Capture the cell that displays the provided text and extract its [x, y] central coordinate. 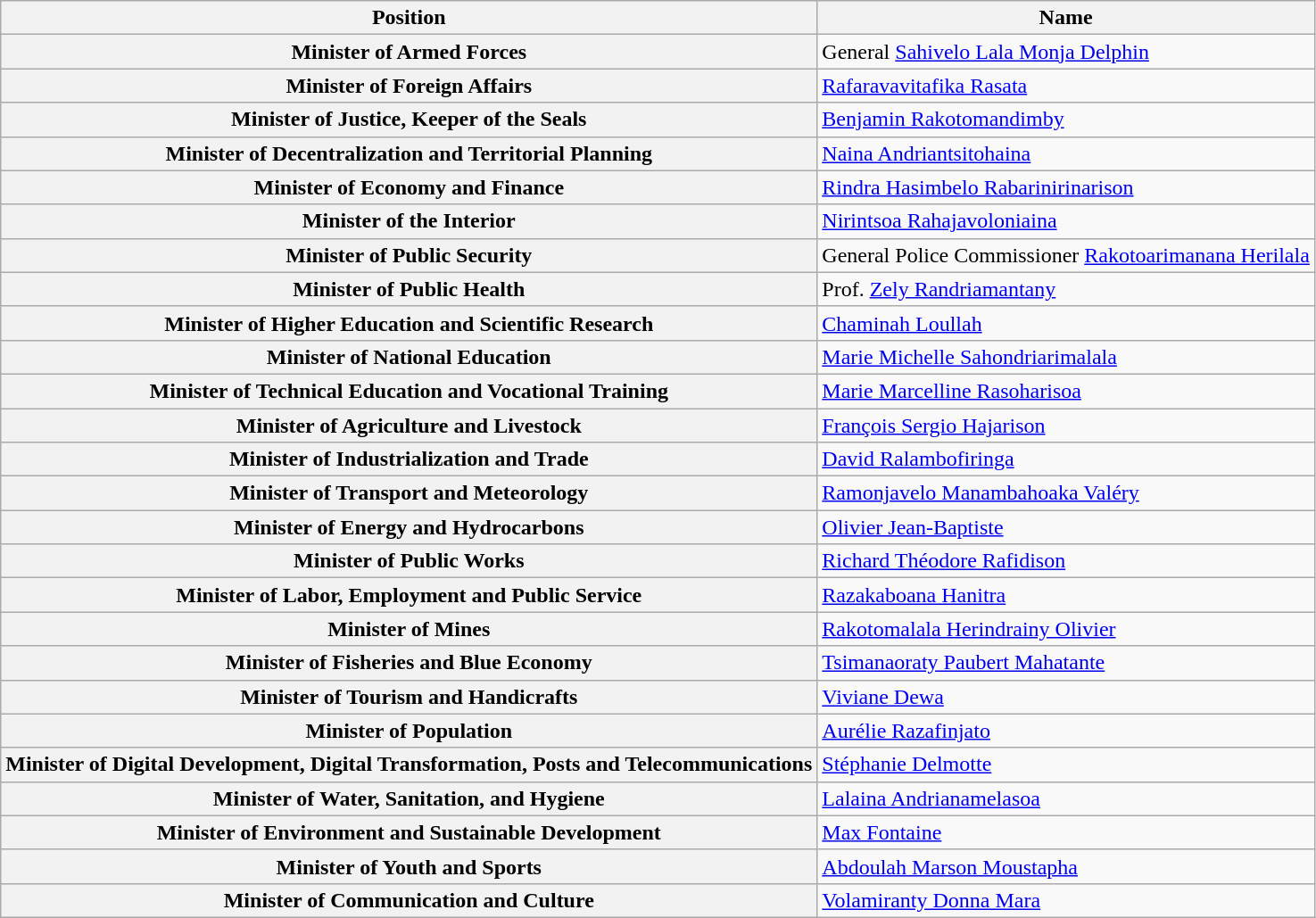
Minister of Youth and Sports [409, 866]
Chaminah Loullah [1066, 323]
Marie Michelle Sahondriarimalala [1066, 357]
Minister of Transport and Meteorology [409, 493]
Minister of Digital Development, Digital Transformation, Posts and Telecommunications [409, 765]
Olivier Jean-Baptiste [1066, 527]
Tsimanaoraty Paubert Mahatante [1066, 663]
Position [409, 18]
Ramonjavelo Manambahoaka Valéry [1066, 493]
Minister of Economy and Finance [409, 187]
Rakotomalala Herindrainy Olivier [1066, 629]
Minister of Foreign Affairs [409, 86]
General Sahivelo Lala Monja Delphin [1066, 52]
Name [1066, 18]
Minister of Population [409, 731]
Abdoulah Marson Moustapha [1066, 866]
Rindra Hasimbelo Rabarinirinarison [1066, 187]
Minister of Communication and Culture [409, 900]
Minister of Technical Education and Vocational Training [409, 391]
Marie Marcelline Rasoharisoa [1066, 391]
Minister of Armed Forces [409, 52]
Minister of Fisheries and Blue Economy [409, 663]
Minister of Mines [409, 629]
Rafaravavitafika Rasata [1066, 86]
Minister of Tourism and Handicrafts [409, 697]
Nirintsoa Rahajavoloniaina [1066, 221]
Minister of Energy and Hydrocarbons [409, 527]
Minister of Decentralization and Territorial Planning [409, 153]
General Police Commissioner Rakotoarimanana Herilala [1066, 255]
Max Fontaine [1066, 832]
David Ralambofiringa [1066, 459]
Minister of Public Works [409, 561]
François Sergio Hajarison [1066, 426]
Prof. Zely Randriamantany [1066, 289]
Minister of Labor, Employment and Public Service [409, 595]
Richard Théodore Rafidison [1066, 561]
Minister of Public Health [409, 289]
Aurélie Razafinjato [1066, 731]
Minister of Justice, Keeper of the Seals [409, 120]
Benjamin Rakotomandimby [1066, 120]
Minister of Agriculture and Livestock [409, 426]
Minister of Water, Sanitation, and Hygiene [409, 798]
Naina Andriantsitohaina [1066, 153]
Minister of Public Security [409, 255]
Lalaina Andrianamelasoa [1066, 798]
Minister of Higher Education and Scientific Research [409, 323]
Razakaboana Hanitra [1066, 595]
Minister of the Interior [409, 221]
Minister of National Education [409, 357]
Volamiranty Donna Mara [1066, 900]
Minister of Environment and Sustainable Development [409, 832]
Minister of Industrialization and Trade [409, 459]
Stéphanie Delmotte [1066, 765]
Viviane Dewa [1066, 697]
